Provide the [X, Y] coordinate of the cell's center where the given text is located.  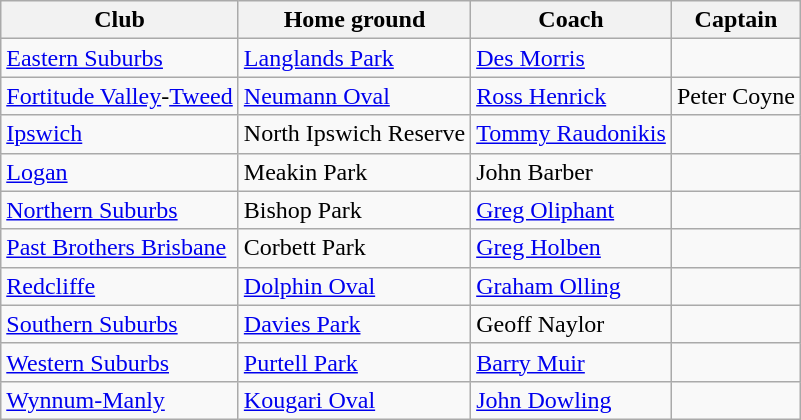
Neumann Oval [354, 96]
Wynnum-Manly [120, 400]
North Ipswich Reserve [354, 134]
Logan [120, 172]
Peter Coyne [736, 96]
Home ground [354, 20]
Langlands Park [354, 58]
Captain [736, 20]
Redcliffe [120, 286]
Eastern Suburbs [120, 58]
Dolphin Oval [354, 286]
Kougari Oval [354, 400]
Coach [572, 20]
Greg Oliphant [572, 210]
Ipswich [120, 134]
Western Suburbs [120, 362]
John Barber [572, 172]
Fortitude Valley-Tweed [120, 96]
Purtell Park [354, 362]
Tommy Raudonikis [572, 134]
Barry Muir [572, 362]
Ross Henrick [572, 96]
Past Brothers Brisbane [120, 248]
Club [120, 20]
Corbett Park [354, 248]
Meakin Park [354, 172]
Davies Park [354, 324]
Northern Suburbs [120, 210]
Greg Holben [572, 248]
Bishop Park [354, 210]
Des Morris [572, 58]
Geoff Naylor [572, 324]
John Dowling [572, 400]
Southern Suburbs [120, 324]
Graham Olling [572, 286]
